Pinpoint the cell where the given text exists, returning its (x, y) midpoint coordinate. 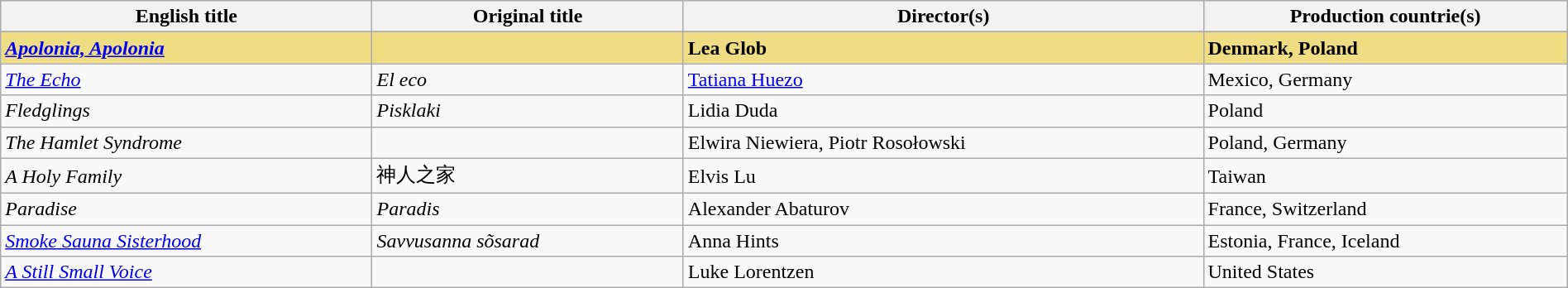
Poland (1385, 111)
Tatiana Huezo (943, 79)
Production countrie(s) (1385, 17)
United States (1385, 272)
Luke Lorentzen (943, 272)
Lea Glob (943, 48)
Alexander Abaturov (943, 209)
Smoke Sauna Sisterhood (187, 241)
Original title (528, 17)
Mexico, Germany (1385, 79)
Elvis Lu (943, 175)
Apolonia, Apolonia (187, 48)
Lidia Duda (943, 111)
Director(s) (943, 17)
Elwira Niewiera, Piotr Rosołowski (943, 142)
The Hamlet Syndrome (187, 142)
Anna Hints (943, 241)
A Still Small Voice (187, 272)
Pisklaki (528, 111)
Estonia, France, Iceland (1385, 241)
神人之家 (528, 175)
Paradis (528, 209)
A Holy Family (187, 175)
Savvusanna sõsarad (528, 241)
El eco (528, 79)
Taiwan (1385, 175)
The Echo (187, 79)
English title (187, 17)
Denmark, Poland (1385, 48)
Fledglings (187, 111)
Paradise (187, 209)
Poland, Germany (1385, 142)
France, Switzerland (1385, 209)
